Determine the [x, y] coordinate at the center of the cell enclosing the given text.  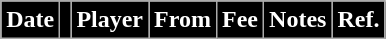
From [183, 20]
Ref. [358, 20]
Date [30, 20]
Notes [298, 20]
Player [110, 20]
Fee [240, 20]
